Search for the cell housing the specified text and yield its [X, Y] center coordinate. 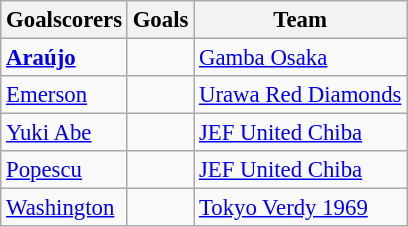
Washington [64, 208]
Urawa Red Diamonds [300, 95]
Gamba Osaka [300, 58]
Popescu [64, 170]
Team [300, 20]
Araújo [64, 58]
Goals [160, 20]
Emerson [64, 95]
Yuki Abe [64, 133]
Goalscorers [64, 20]
Tokyo Verdy 1969 [300, 208]
